Capture the cell that displays the provided text and extract its (X, Y) central coordinate. 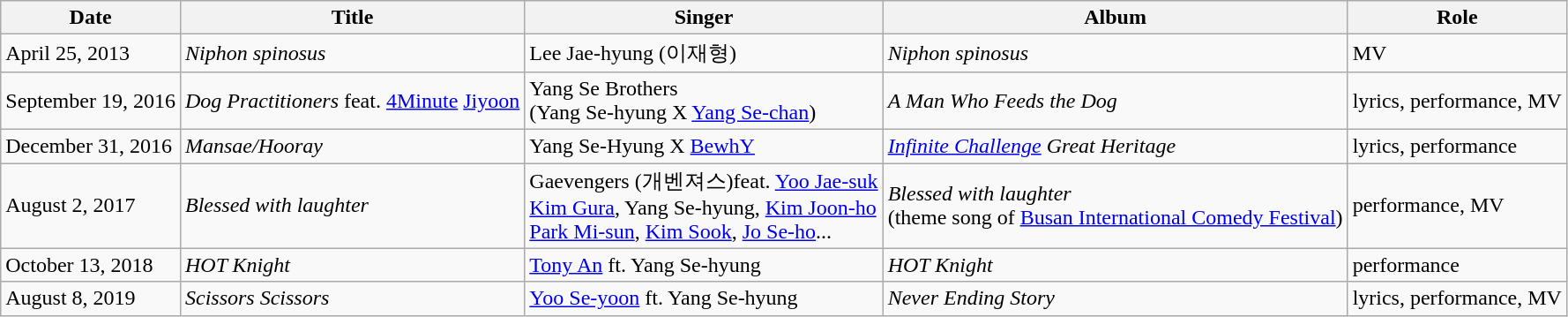
Tony An ft. Yang Se-hyung (704, 265)
Date (91, 18)
Title (352, 18)
performance (1457, 265)
MV (1457, 53)
December 31, 2016 (91, 146)
Infinite Challenge Great Heritage (1115, 146)
Yang Se-Hyung X BewhY (704, 146)
Blessed with laughter(theme song of Busan International Comedy Festival) (1115, 205)
October 13, 2018 (91, 265)
Dog Practitioners feat. 4Minute Jiyoon (352, 101)
Album (1115, 18)
Never Ending Story (1115, 298)
Singer (704, 18)
performance, MV (1457, 205)
August 2, 2017 (91, 205)
A Man Who Feeds the Dog (1115, 101)
August 8, 2019 (91, 298)
April 25, 2013 (91, 53)
lyrics, performance (1457, 146)
September 19, 2016 (91, 101)
Role (1457, 18)
Gaevengers (개벤져스)feat. Yoo Jae-sukKim Gura, Yang Se-hyung, Kim Joon-hoPark Mi-sun, Kim Sook, Jo Se-ho... (704, 205)
Blessed with laughter (352, 205)
Yoo Se-yoon ft. Yang Se-hyung (704, 298)
Scissors Scissors (352, 298)
Lee Jae-hyung (이재형) (704, 53)
Yang Se Brothers (Yang Se-hyung X Yang Se-chan) (704, 101)
Mansae/Hooray (352, 146)
